Locate the cell with the specified text and output its [X, Y] center coordinate. 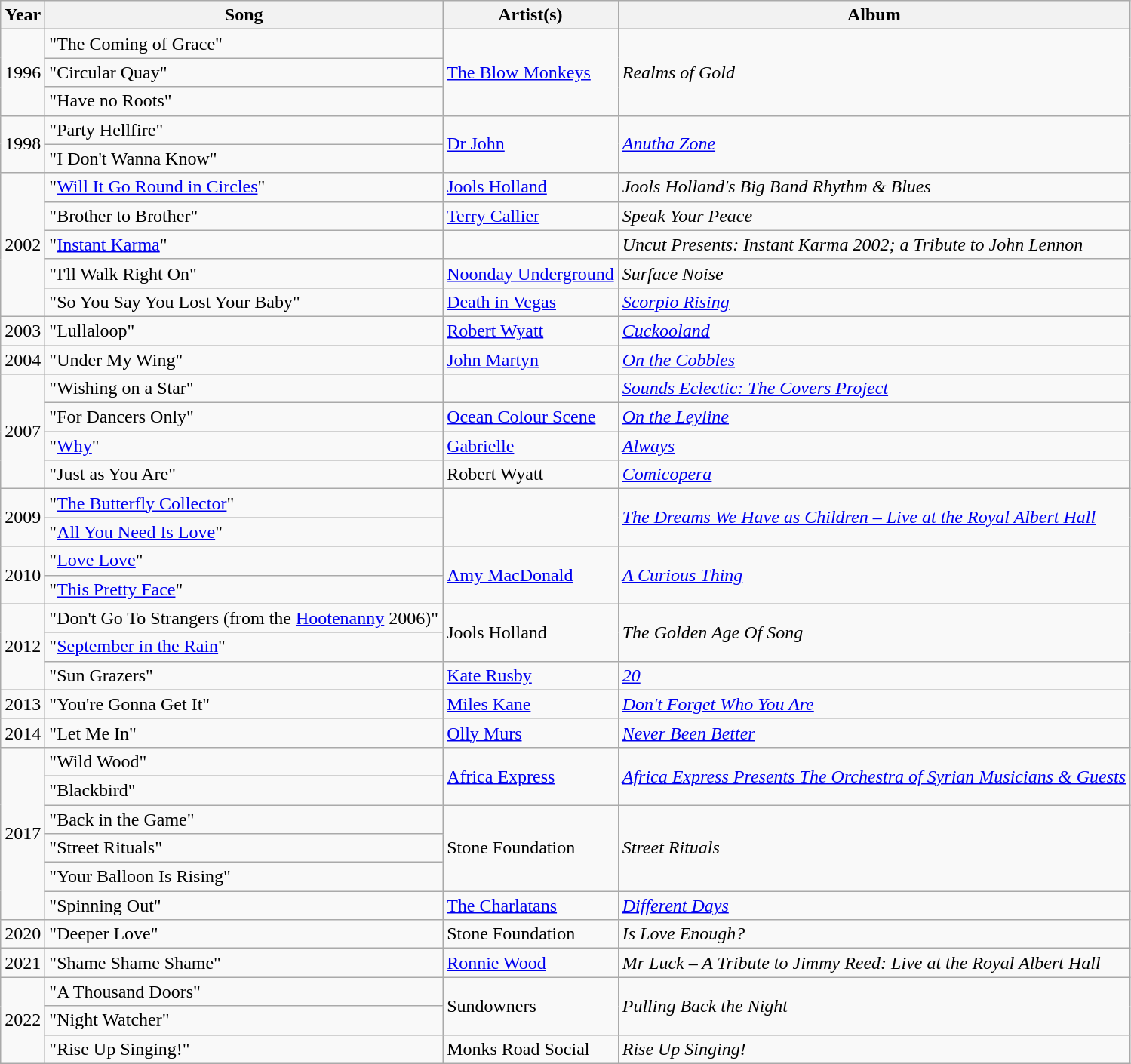
A Curious Thing [874, 575]
"Wishing on a Star" [244, 389]
2022 [23, 1020]
2003 [23, 331]
"Don't Go To Strangers (from the Hootenanny 2006)" [244, 618]
Monks Road Social [531, 1049]
"Let Me In" [244, 733]
Mr Luck – A Tribute to Jimmy Reed: Live at the Royal Albert Hall [874, 963]
"Back in the Game" [244, 819]
On the Cobbles [874, 360]
Miles Kane [531, 704]
"So You Say You Lost Your Baby" [244, 302]
"Circular Quay" [244, 72]
"I'll Walk Right On" [244, 273]
"The Coming of Grace" [244, 44]
Song [244, 15]
Sounds Eclectic: The Covers Project [874, 389]
Africa Express Presents The Orchestra of Syrian Musicians & Guests [874, 776]
"September in the Rain" [244, 647]
"You're Gonna Get It" [244, 704]
Olly Murs [531, 733]
Ocean Colour Scene [531, 417]
The Blow Monkeys [531, 72]
Year [23, 15]
"Sun Grazers" [244, 675]
2014 [23, 733]
Don't Forget Who You Are [874, 704]
"This Pretty Face" [244, 589]
"Rise Up Singing!" [244, 1049]
"Party Hellfire" [244, 130]
Never Been Better [874, 733]
Realms of Gold [874, 72]
2010 [23, 575]
"A Thousand Doors" [244, 992]
The Golden Age Of Song [874, 632]
"Your Balloon Is Rising" [244, 877]
Speak Your Peace [874, 216]
"The Butterfly Collector" [244, 503]
Scorpio Rising [874, 302]
"I Don't Wanna Know" [244, 158]
Is Love Enough? [874, 934]
Sundowners [531, 1006]
2020 [23, 934]
Different Days [874, 906]
"Why" [244, 446]
"Street Rituals" [244, 848]
"Deeper Love" [244, 934]
"Just as You Are" [244, 475]
2017 [23, 833]
"Spinning Out" [244, 906]
"Night Watcher" [244, 1020]
Street Rituals [874, 847]
2012 [23, 647]
Africa Express [531, 776]
Rise Up Singing! [874, 1049]
2007 [23, 432]
Cuckooland [874, 331]
John Martyn [531, 360]
Uncut Presents: Instant Karma 2002; a Tribute to John Lennon [874, 244]
Gabrielle [531, 446]
2021 [23, 963]
Death in Vegas [531, 302]
Anutha Zone [874, 144]
On the Leyline [874, 417]
"Wild Wood" [244, 761]
The Charlatans [531, 906]
"All You Need Is Love" [244, 532]
Jools Holland's Big Band Rhythm & Blues [874, 187]
"Have no Roots" [244, 101]
Artist(s) [531, 15]
20 [874, 675]
Surface Noise [874, 273]
"Brother to Brother" [244, 216]
Noonday Underground [531, 273]
Ronnie Wood [531, 963]
"For Dancers Only" [244, 417]
"Blackbird" [244, 790]
The Dreams We Have as Children – Live at the Royal Albert Hall [874, 518]
Dr John [531, 144]
"Shame Shame Shame" [244, 963]
2013 [23, 704]
Kate Rusby [531, 675]
Comicopera [874, 475]
1998 [23, 144]
Pulling Back the Night [874, 1006]
Always [874, 446]
2002 [23, 244]
"Under My Wing" [244, 360]
"Instant Karma" [244, 244]
Amy MacDonald [531, 575]
Terry Callier [531, 216]
"Love Love" [244, 561]
1996 [23, 72]
"Will It Go Round in Circles" [244, 187]
2004 [23, 360]
"Lullaloop" [244, 331]
2009 [23, 518]
Album [874, 15]
